Find where the given text appears and provide that cell's center as (x, y) coordinate. 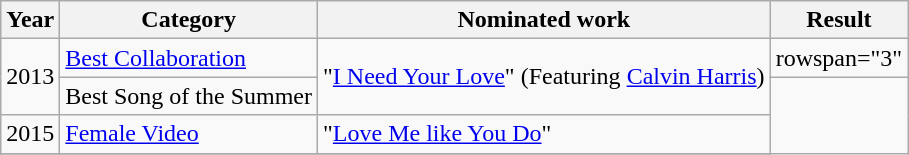
Category (189, 20)
Best Song of the Summer (189, 96)
Female Video (189, 134)
"Love Me like You Do" (544, 134)
Year (30, 20)
rowspan="3" (839, 58)
Best Collaboration (189, 58)
Nominated work (544, 20)
"I Need Your Love" (Featuring Calvin Harris) (544, 77)
2013 (30, 77)
Result (839, 20)
2015 (30, 134)
